Locate the cell with the specified text and output its [X, Y] center coordinate. 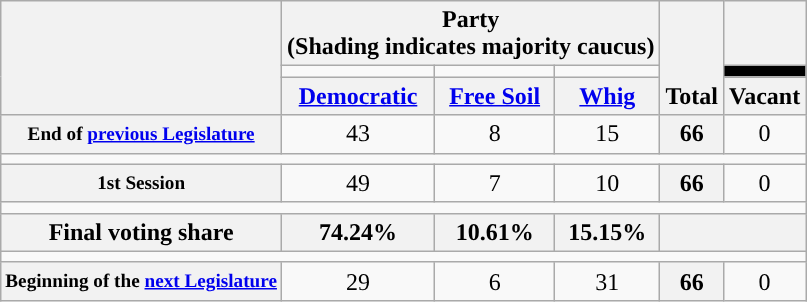
7 [495, 183]
Vacant [764, 96]
Beginning of the next Legislature [142, 281]
43 [358, 134]
1st Session [142, 183]
15.15% [608, 232]
29 [358, 281]
31 [608, 281]
Democratic [358, 96]
15 [608, 134]
8 [495, 134]
6 [495, 281]
10 [608, 183]
Total [692, 58]
Final voting share [142, 232]
Free Soil [495, 96]
49 [358, 183]
Whig [608, 96]
10.61% [495, 232]
End of previous Legislature [142, 134]
Party (Shading indicates majority caucus) [471, 34]
74.24% [358, 232]
